Identify which cell holds the provided text, then report its [x, y] central coordinate. 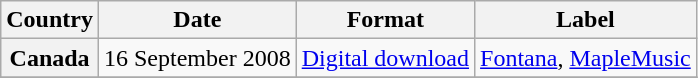
Canada [50, 58]
Country [50, 20]
Label [586, 20]
Format [385, 20]
16 September 2008 [197, 58]
Date [197, 20]
Fontana, MapleMusic [586, 58]
Digital download [385, 58]
